Output the [X, Y] coordinate of the center of the cell containing the given text.  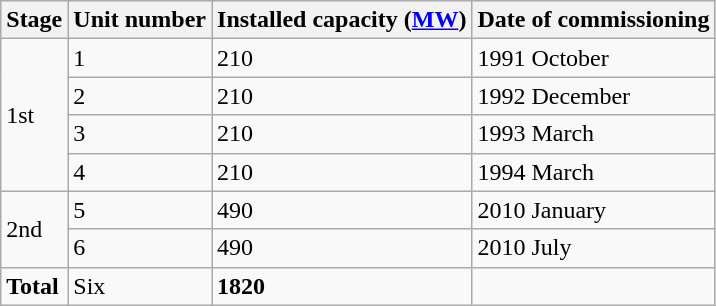
2010 July [594, 248]
3 [140, 134]
5 [140, 210]
Unit number [140, 20]
1820 [342, 286]
1st [34, 115]
1993 March [594, 134]
4 [140, 172]
1991 October [594, 58]
Date of commissioning [594, 20]
Installed capacity (MW) [342, 20]
1994 March [594, 172]
6 [140, 248]
Six [140, 286]
1 [140, 58]
Total [34, 286]
2nd [34, 229]
Stage [34, 20]
1992 December [594, 96]
2 [140, 96]
2010 January [594, 210]
